Extract the [X, Y] coordinate from the center of the cell holding the provided text.  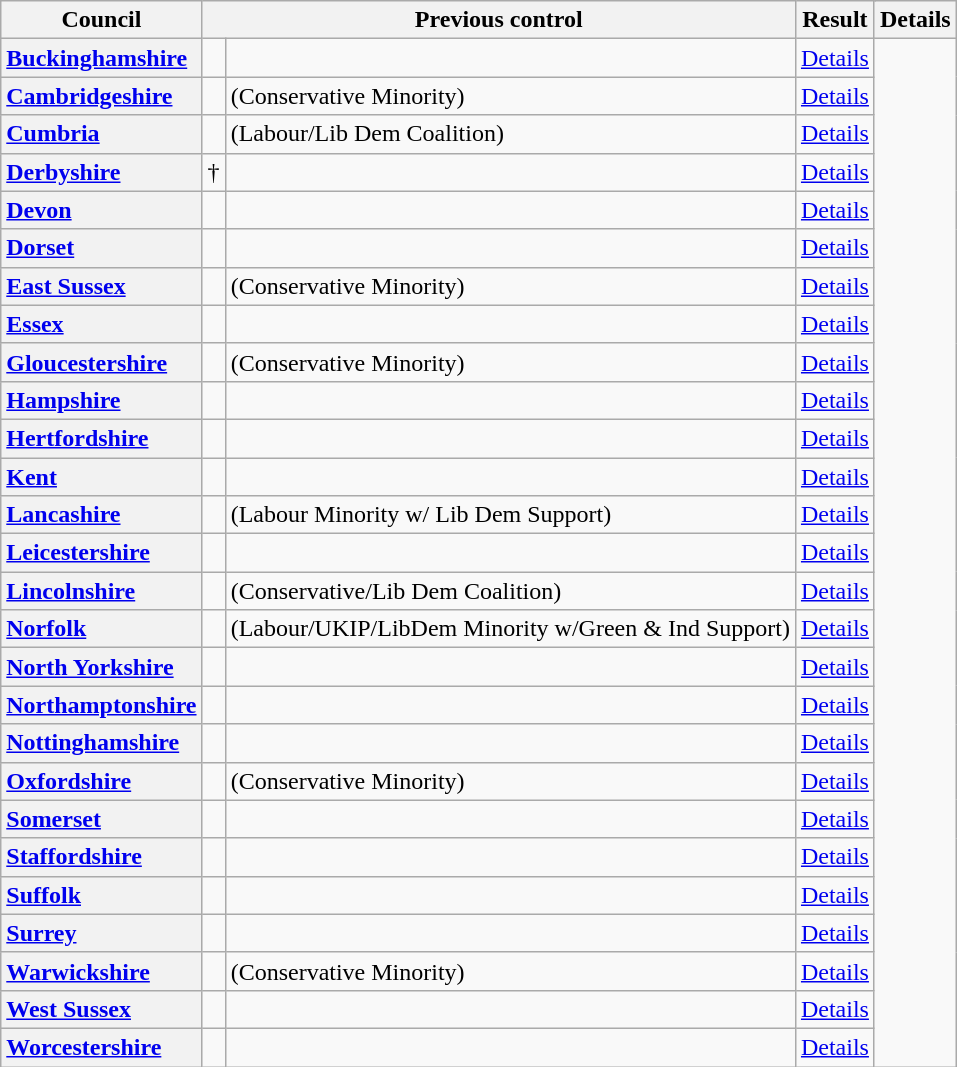
Cambridgeshire [102, 96]
(Conservative/Lib Dem Coalition) [510, 591]
Hertfordshire [102, 438]
West Sussex [102, 1009]
Nottinghamshire [102, 743]
Staffordshire [102, 857]
Leicestershire [102, 553]
North Yorkshire [102, 667]
Derbyshire [102, 172]
Devon [102, 210]
Gloucestershire [102, 362]
Suffolk [102, 895]
Buckinghamshire [102, 58]
Somerset [102, 819]
Lancashire [102, 515]
East Sussex [102, 286]
Essex [102, 324]
Warwickshire [102, 971]
† [214, 172]
Lincolnshire [102, 591]
Norfolk [102, 629]
Dorset [102, 248]
Result [834, 20]
(Labour/Lib Dem Coalition) [510, 134]
(Labour Minority w/ Lib Dem Support) [510, 515]
Kent [102, 477]
Cumbria [102, 134]
Surrey [102, 933]
Hampshire [102, 400]
(Labour/UKIP/LibDem Minority w/Green & Ind Support) [510, 629]
Worcestershire [102, 1047]
Council [102, 20]
Previous control [498, 20]
Oxfordshire [102, 781]
Northamptonshire [102, 705]
